Search for the cell housing the specified text and yield its (x, y) center coordinate. 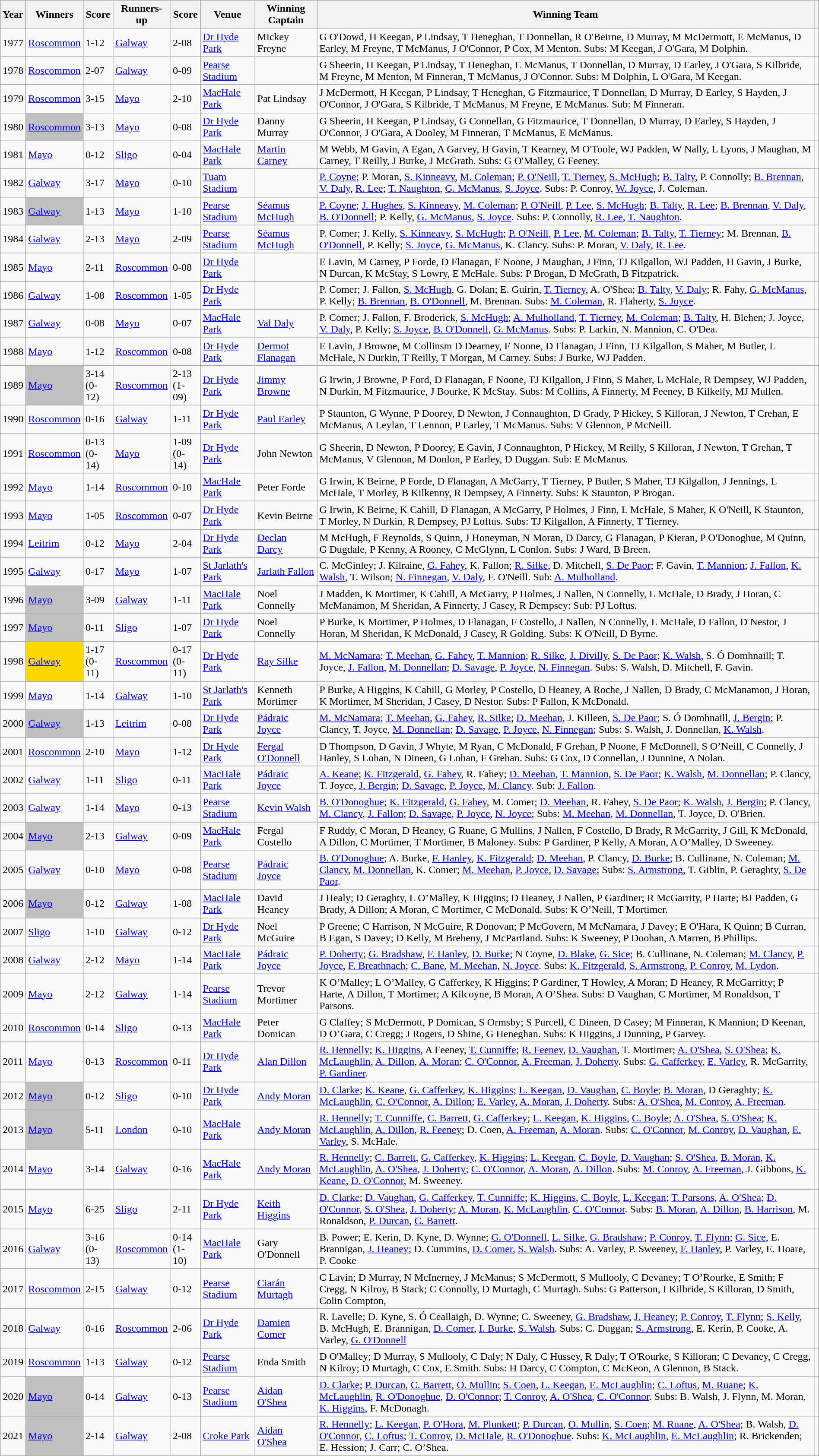
2014 (13, 1169)
1989 (13, 386)
1991 (13, 453)
David Heaney (286, 904)
1-09(0-14) (185, 453)
Damien Comer (286, 1328)
3-15 (98, 98)
1987 (13, 323)
1980 (13, 127)
Jarlath Fallon (286, 572)
Peter Forde (286, 487)
2006 (13, 904)
Winning Captain (286, 15)
2-13(1-09) (185, 386)
Kevin Walsh (286, 807)
Keith Higgins (286, 1209)
1981 (13, 155)
Paul Earley (286, 420)
2-07 (98, 71)
2012 (13, 1096)
2008 (13, 960)
3-13 (98, 127)
1986 (13, 295)
Martin Carney (286, 155)
6-25 (98, 1209)
Alan Dillon (286, 1062)
2003 (13, 807)
3-17 (98, 183)
1985 (13, 267)
1994 (13, 543)
1995 (13, 572)
1996 (13, 599)
Mickey Freyne (286, 42)
2017 (13, 1288)
3-09 (98, 599)
2001 (13, 751)
Tuam Stadium (228, 183)
2000 (13, 724)
Runners-up (142, 15)
Val Daly (286, 323)
1983 (13, 211)
3-14(0-12) (98, 386)
1978 (13, 71)
2010 (13, 1028)
John Newton (286, 453)
Winners (54, 15)
Kevin Beirne (286, 516)
2-09 (185, 239)
3-14 (98, 1169)
0-17 (98, 572)
0-13(0-14) (98, 453)
Fergal O'Donnell (286, 751)
1-17(0-11) (98, 662)
Danny Murray (286, 127)
0-04 (185, 155)
1997 (13, 628)
3-16(0-13) (98, 1249)
2015 (13, 1209)
1988 (13, 351)
1998 (13, 662)
2-14 (98, 1436)
London (142, 1130)
Ciarán Murtagh (286, 1288)
Declan Darcy (286, 543)
2013 (13, 1130)
2018 (13, 1328)
1979 (13, 98)
Peter Domican (286, 1028)
2016 (13, 1249)
Ray Silke (286, 662)
1977 (13, 42)
2009 (13, 994)
2019 (13, 1362)
5-11 (98, 1130)
2021 (13, 1436)
Year (13, 15)
1993 (13, 516)
1990 (13, 420)
2005 (13, 870)
0-14(1-10) (185, 1249)
Winning Team (565, 15)
Noel McGuire (286, 932)
Kenneth Mortimer (286, 695)
0-17(0-11) (185, 662)
Jimmy Browne (286, 386)
2007 (13, 932)
2020 (13, 1396)
1984 (13, 239)
2-15 (98, 1288)
Gary O'Donnell (286, 1249)
2-06 (185, 1328)
Enda Smith (286, 1362)
2004 (13, 836)
1999 (13, 695)
1992 (13, 487)
Fergal Costello (286, 836)
Pat Lindsay (286, 98)
Venue (228, 15)
2-04 (185, 543)
1982 (13, 183)
2011 (13, 1062)
Croke Park (228, 1436)
2002 (13, 780)
Dermot Flanagan (286, 351)
Trevor Mortimer (286, 994)
